Identify which cell holds the provided text, then report its [x, y] central coordinate. 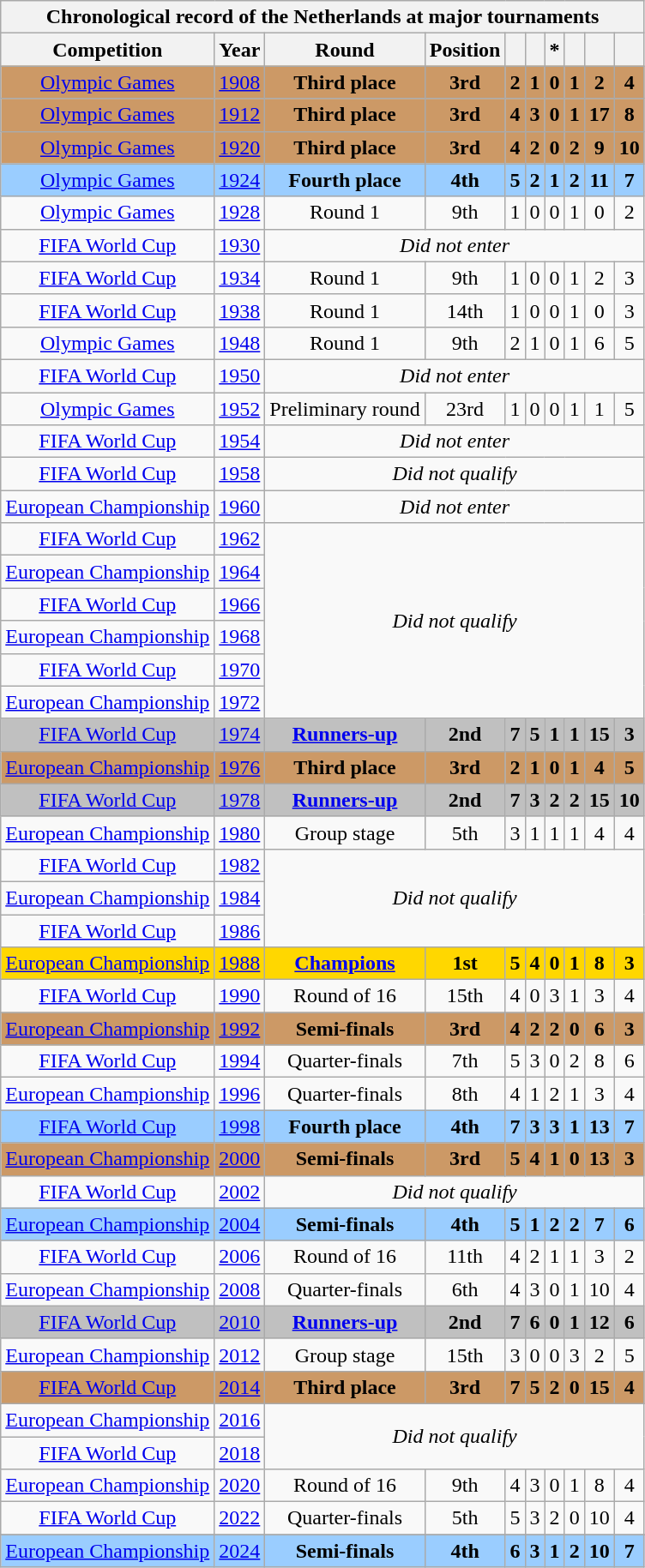
9 [599, 147]
1950 [240, 375]
7th [465, 1061]
1912 [240, 115]
1982 [240, 865]
1st [465, 964]
Champions [345, 964]
2012 [240, 1355]
1968 [240, 637]
2004 [240, 1224]
17 [599, 115]
8th [465, 1094]
2020 [240, 1486]
1952 [240, 409]
1992 [240, 1029]
Position [465, 50]
1934 [240, 278]
1954 [240, 442]
2014 [240, 1387]
1938 [240, 310]
11 [599, 180]
1984 [240, 898]
1980 [240, 832]
2002 [240, 1192]
1996 [240, 1094]
* [554, 50]
2010 [240, 1322]
1994 [240, 1061]
1962 [240, 539]
23rd [465, 409]
2006 [240, 1257]
1966 [240, 604]
12 [599, 1322]
11th [465, 1257]
1908 [240, 82]
Year [240, 50]
1920 [240, 147]
1978 [240, 800]
2016 [240, 1420]
14th [465, 310]
1998 [240, 1126]
1924 [240, 180]
Chronological record of the Netherlands at major tournaments [322, 17]
2024 [240, 1551]
2008 [240, 1289]
1986 [240, 930]
6th [465, 1289]
1928 [240, 213]
1930 [240, 245]
1970 [240, 670]
2022 [240, 1518]
1958 [240, 474]
1974 [240, 735]
1972 [240, 702]
1990 [240, 996]
1960 [240, 507]
1964 [240, 572]
1976 [240, 767]
1948 [240, 343]
Round [345, 50]
Competition [108, 50]
Preliminary round [345, 409]
2018 [240, 1453]
1988 [240, 964]
2000 [240, 1159]
